For the text-containing cell, return its midpoint in [x, y] coordinate format. 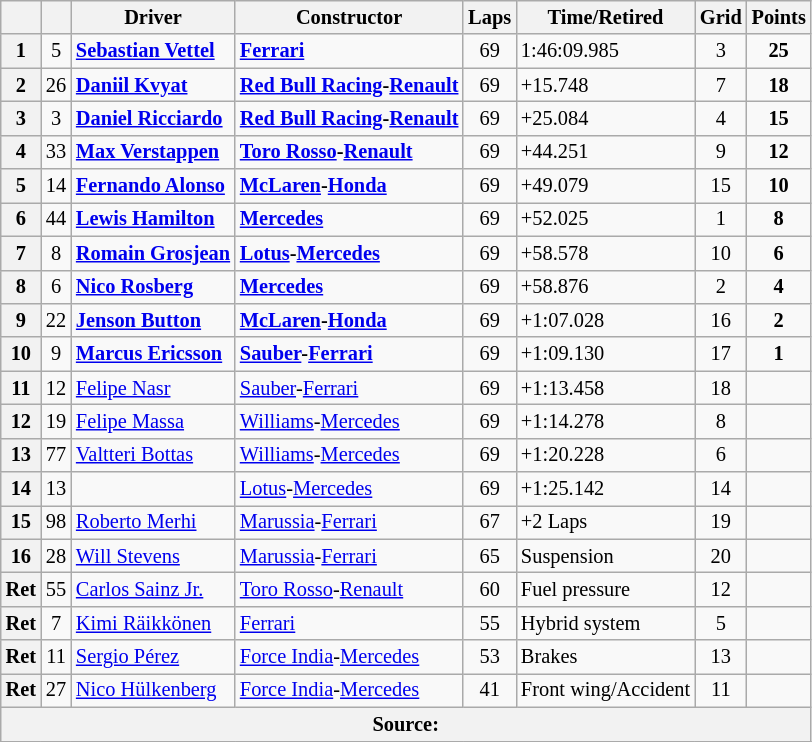
27 [56, 690]
26 [56, 85]
Daniel Ricciardo [153, 118]
+52.025 [606, 219]
Daniil Kvyat [153, 85]
+1:25.142 [606, 489]
+1:14.278 [606, 421]
Marcus Ericsson [153, 354]
33 [56, 152]
25 [779, 51]
+58.876 [606, 287]
67 [490, 522]
Nico Rosberg [153, 287]
Kimi Räikkönen [153, 623]
+58.578 [606, 253]
Fuel pressure [606, 589]
44 [56, 219]
65 [490, 556]
+15.748 [606, 85]
17 [721, 354]
Brakes [606, 657]
77 [56, 455]
+25.084 [606, 118]
22 [56, 320]
Nico Hülkenberg [153, 690]
Points [779, 17]
Time/Retired [606, 17]
41 [490, 690]
98 [56, 522]
1:46:09.985 [606, 51]
Laps [490, 17]
Carlos Sainz Jr. [153, 589]
+49.079 [606, 186]
Sergio Pérez [153, 657]
Hybrid system [606, 623]
Will Stevens [153, 556]
Jenson Button [153, 320]
53 [490, 657]
Sebastian Vettel [153, 51]
Felipe Nasr [153, 388]
Valtteri Bottas [153, 455]
Felipe Massa [153, 421]
+1:09.130 [606, 354]
Roberto Merhi [153, 522]
Fernando Alonso [153, 186]
20 [721, 556]
+2 Laps [606, 522]
Driver [153, 17]
Constructor [349, 17]
Suspension [606, 556]
+1:13.458 [606, 388]
28 [56, 556]
60 [490, 589]
+44.251 [606, 152]
Lewis Hamilton [153, 219]
Romain Grosjean [153, 253]
+1:20.228 [606, 455]
Max Verstappen [153, 152]
Source: [406, 724]
+1:07.028 [606, 320]
Grid [721, 17]
Front wing/Accident [606, 690]
